Detect which cell encompasses the target text, then output its [X, Y] center coordinate. 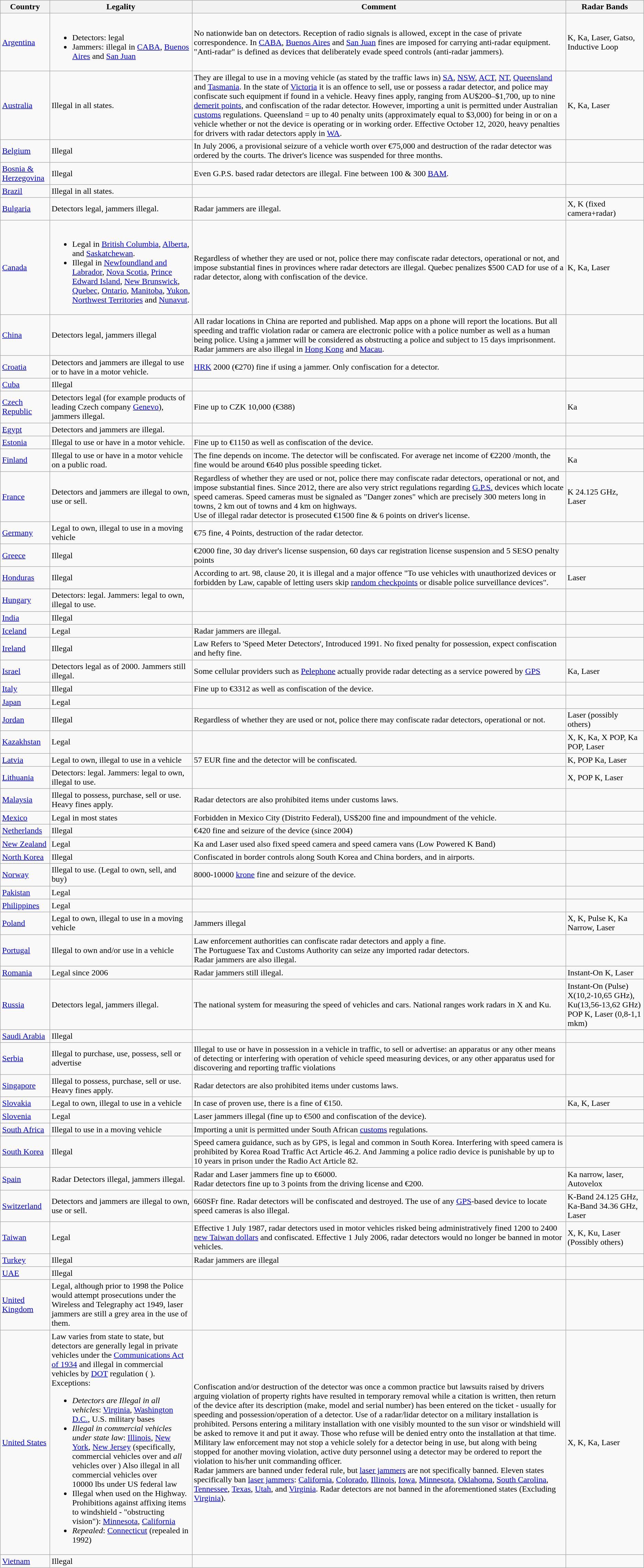
Saudi Arabia [25, 1036]
Radar and Laser jammers fine up to €6000.Radar detectors fine up to 3 points from the driving license and €200. [379, 1179]
Mexico [25, 818]
Illegal to purchase, use, possess, sell or advertise [121, 1058]
Laser (possibly others) [605, 719]
Jordan [25, 719]
Lithuania [25, 778]
Ireland [25, 648]
Russia [25, 1004]
Norway [25, 875]
Portugal [25, 950]
Cuba [25, 384]
South Korea [25, 1152]
Laser [605, 578]
Greece [25, 555]
X, K, Ka, Laser [605, 1442]
€2000 fine, 30 day driver's license suspension, 60 days car registration license suspension and 5 SESO penalty points [379, 555]
Estonia [25, 443]
Illegal to use. (Legal to own, sell, and buy) [121, 875]
Singapore [25, 1085]
Radar Detectors illegal, jammers illegal. [121, 1179]
Legal in most states [121, 818]
Detectors legal as of 2000. Jammers still illegal. [121, 671]
Instant-On K, Laser [605, 973]
Ka and Laser used also fixed speed camera and speed camera vans (Low Powered K Band) [379, 844]
57 EUR fine and the detector will be confiscated. [379, 760]
Australia [25, 105]
Confiscated in border controls along South Korea and China borders, and in airports. [379, 857]
France [25, 497]
Malaysia [25, 800]
Detectors legal, jammers illegal [121, 335]
Legal since 2006 [121, 973]
660SFr fine. Radar detectors will be confiscated and destroyed. The use of any GPS-based device to locate speed cameras is also illegal. [379, 1206]
Radar jammers still illegal. [379, 973]
Illegal to own and/or use in a vehicle [121, 950]
Regardless of whether they are used or not, police there may confiscate radar detectors, operational or not. [379, 719]
Detectors and jammers are illegal to use or to have in a motor vehicle. [121, 367]
South Africa [25, 1130]
X, K, Ku, Laser (Possibly others) [605, 1238]
Latvia [25, 760]
Taiwan [25, 1238]
Slovenia [25, 1116]
China [25, 335]
Belgium [25, 151]
Detectors: legalJammers: illegal in CABA, Buenos Aires and San Juan [121, 42]
K 24.125 GHz,Laser [605, 497]
United States [25, 1442]
Netherlands [25, 831]
Romania [25, 973]
Ka, Laser [605, 671]
Fine up to €3312 as well as confiscation of the device. [379, 689]
Legality [121, 7]
Pakistan [25, 892]
Radar Bands [605, 7]
K-Band 24.125 GHz, Ka-Band 34.36 GHz, Laser [605, 1206]
In case of proven use, there is a fine of €150. [379, 1103]
Vietnam [25, 1561]
Brazil [25, 191]
Finland [25, 460]
Illegal to use or have in a motor vehicle. [121, 443]
Fine up to €1150 as well as confiscation of the device. [379, 443]
The national system for measuring the speed of vehicles and cars. National ranges work radars in X and Ku. [379, 1004]
K, POP Ka, Laser [605, 760]
Honduras [25, 578]
Instant-On (Pulse) X(10,2-10,65 GHz), Ku(13,56-13,62 GHz) POP K, Laser (0,8-1,1 mkm) [605, 1004]
Jammers illegal [379, 923]
Bulgaria [25, 209]
X, K (fixed camera+radar) [605, 209]
Fine up to CZK 10,000 (€388) [379, 407]
UAE [25, 1273]
HRK 2000 (€270) fine if using a jammer. Only confiscation for a detector. [379, 367]
Slovakia [25, 1103]
Illegal to use in a moving vehicle [121, 1130]
North Korea [25, 857]
Argentina [25, 42]
Detectors legal (for example products of leading Czech company Genevo), jammers illegal. [121, 407]
Importing a unit is permitted under South African customs regulations. [379, 1130]
Ka narrow, laser, Autovelox [605, 1179]
Illegal to use or have in a motor vehicle on a public road. [121, 460]
Egypt [25, 429]
Kazakhstan [25, 742]
8000-10000 krone fine and seizure of the device. [379, 875]
New Zealand [25, 844]
Bosnia & Herzegovina [25, 173]
Israel [25, 671]
Poland [25, 923]
Law Refers to 'Speed Meter Detectors', Introduced 1991. No fixed penalty for possession, expect confiscation and hefty fine. [379, 648]
Country [25, 7]
€75 fine, 4 Points, destruction of the radar detector. [379, 533]
Croatia [25, 367]
Japan [25, 702]
Hungary [25, 600]
Serbia [25, 1058]
Even G.P.S. based radar detectors are illegal. Fine between 100 & 300 BAM. [379, 173]
Spain [25, 1179]
X, POP K, Laser [605, 778]
Some cellular providers such as Pelephone actually provide radar detecting as a service powered by GPS [379, 671]
Switzerland [25, 1206]
Iceland [25, 631]
K, Ka, Laser, Gatso, Inductive Loop [605, 42]
India [25, 618]
United Kingdom [25, 1305]
Laser jammers illegal (fine up to €500 and confiscation of the device). [379, 1116]
X, K, Ka, X POP, Ka POP, Laser [605, 742]
Forbidden in Mexico City (Distrito Federal), US$200 fine and impoundment of the vehicle. [379, 818]
Radar jammers are illegal [379, 1260]
Czech Republic [25, 407]
Canada [25, 267]
€420 fine and seizure of the device (since 2004) [379, 831]
Turkey [25, 1260]
Italy [25, 689]
Germany [25, 533]
Comment [379, 7]
Detectors and jammers are illegal. [121, 429]
Ka, K, Laser [605, 1103]
Philippines [25, 905]
X, K, Pulse K, Ka Narrow, Laser [605, 923]
